Provide the (x, y) coordinate of the cell's center where the given text is located.  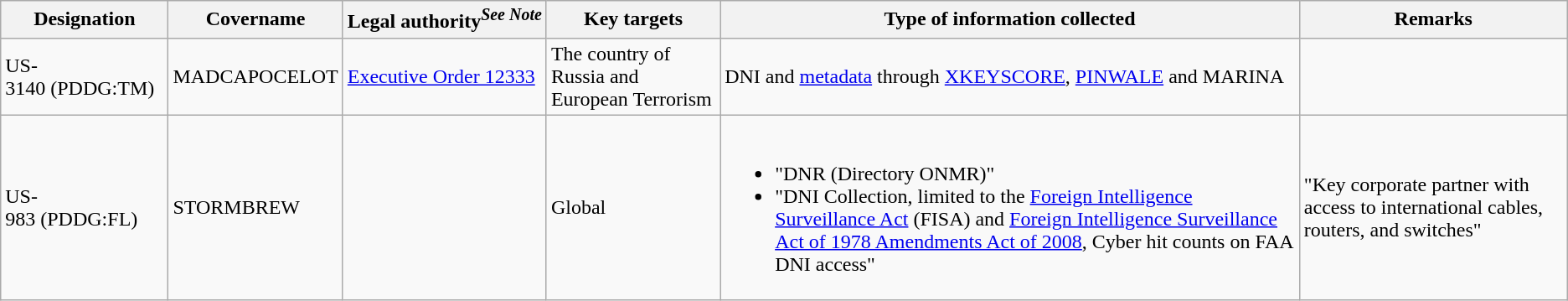
The country of Russia and European Terrorism (633, 76)
MADCAPOCELOT (255, 76)
STORMBREW (255, 208)
Key targets (633, 20)
Covername (255, 20)
Designation (85, 20)
DNI and metadata through XKEYSCORE, PINWALE and MARINA (1010, 76)
Legal authoritySee Note (444, 20)
Remarks (1433, 20)
US-3140 (PDDG:TM) (85, 76)
"Key corporate partner with access to international cables, routers, and switches" (1433, 208)
Global (633, 208)
Type of information collected (1010, 20)
US-983 (PDDG:FL) (85, 208)
Executive Order 12333 (444, 76)
